Return the [x, y] coordinate for the center point of the cell that contains the specified text.  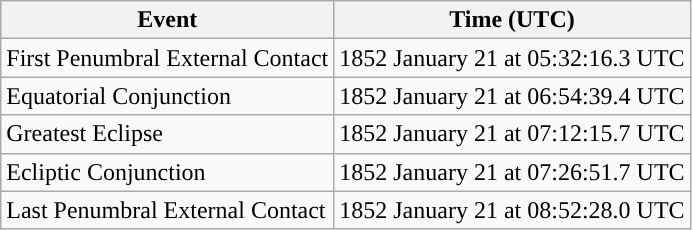
Ecliptic Conjunction [168, 172]
Time (UTC) [512, 20]
Greatest Eclipse [168, 134]
Last Penumbral External Contact [168, 210]
Equatorial Conjunction [168, 96]
Event [168, 20]
First Penumbral External Contact [168, 58]
1852 January 21 at 08:52:28.0 UTC [512, 210]
1852 January 21 at 07:12:15.7 UTC [512, 134]
1852 January 21 at 06:54:39.4 UTC [512, 96]
1852 January 21 at 05:32:16.3 UTC [512, 58]
1852 January 21 at 07:26:51.7 UTC [512, 172]
